Detect which cell encompasses the target text, then output its (x, y) center coordinate. 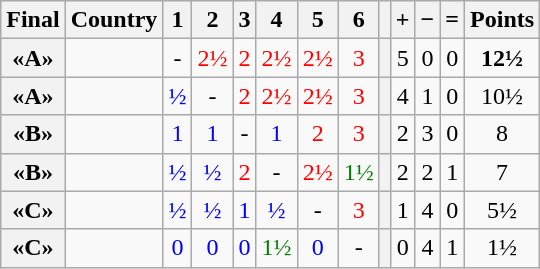
+ (402, 20)
8 (502, 134)
− (428, 20)
10½ (502, 96)
5½ (502, 210)
Points (502, 20)
Country (114, 20)
= (452, 20)
6 (358, 20)
7 (502, 172)
12½ (502, 58)
Final (33, 20)
